Scan for the cell matching the given text and deliver its [X, Y] coordinate at center. 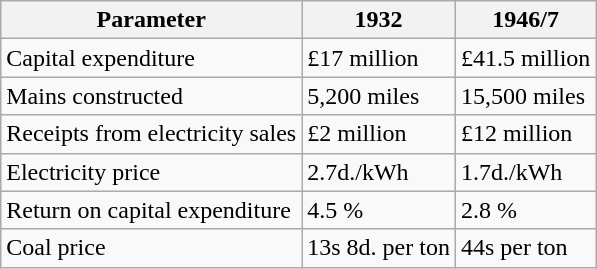
5,200 miles [379, 96]
Capital expenditure [152, 58]
2.7d./kWh [379, 172]
Coal price [152, 248]
Return on capital expenditure [152, 210]
Receipts from electricity sales [152, 134]
Mains constructed [152, 96]
Parameter [152, 20]
1.7d./kWh [525, 172]
13s 8d. per ton [379, 248]
1932 [379, 20]
2.8 % [525, 210]
4.5 % [379, 210]
Electricity price [152, 172]
1946/7 [525, 20]
15,500 miles [525, 96]
£17 million [379, 58]
£12 million [525, 134]
£41.5 million [525, 58]
£2 million [379, 134]
44s per ton [525, 248]
